Return (X, Y) of the center of cell containing provided text 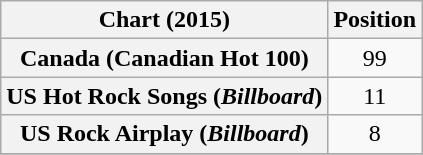
US Rock Airplay (Billboard) (164, 134)
Canada (Canadian Hot 100) (164, 58)
US Hot Rock Songs (Billboard) (164, 96)
Position (375, 20)
Chart (2015) (164, 20)
11 (375, 96)
99 (375, 58)
8 (375, 134)
